Search for the cell housing the specified text and yield its [X, Y] center coordinate. 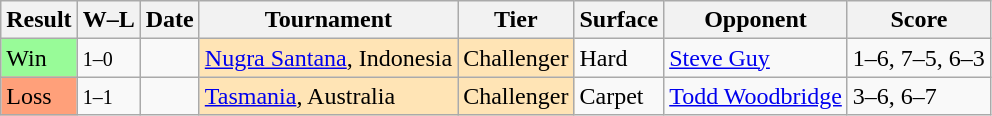
3–6, 6–7 [918, 96]
W–L [108, 20]
Opponent [756, 20]
Loss [39, 96]
Win [39, 58]
Nugra Santana, Indonesia [328, 58]
Tier [516, 20]
Result [39, 20]
1–0 [108, 58]
Tasmania, Australia [328, 96]
1–1 [108, 96]
Surface [619, 20]
Tournament [328, 20]
1–6, 7–5, 6–3 [918, 58]
Score [918, 20]
Carpet [619, 96]
Hard [619, 58]
Todd Woodbridge [756, 96]
Steve Guy [756, 58]
Date [170, 20]
